Output the [X, Y] coordinate of the center of the cell containing the given text.  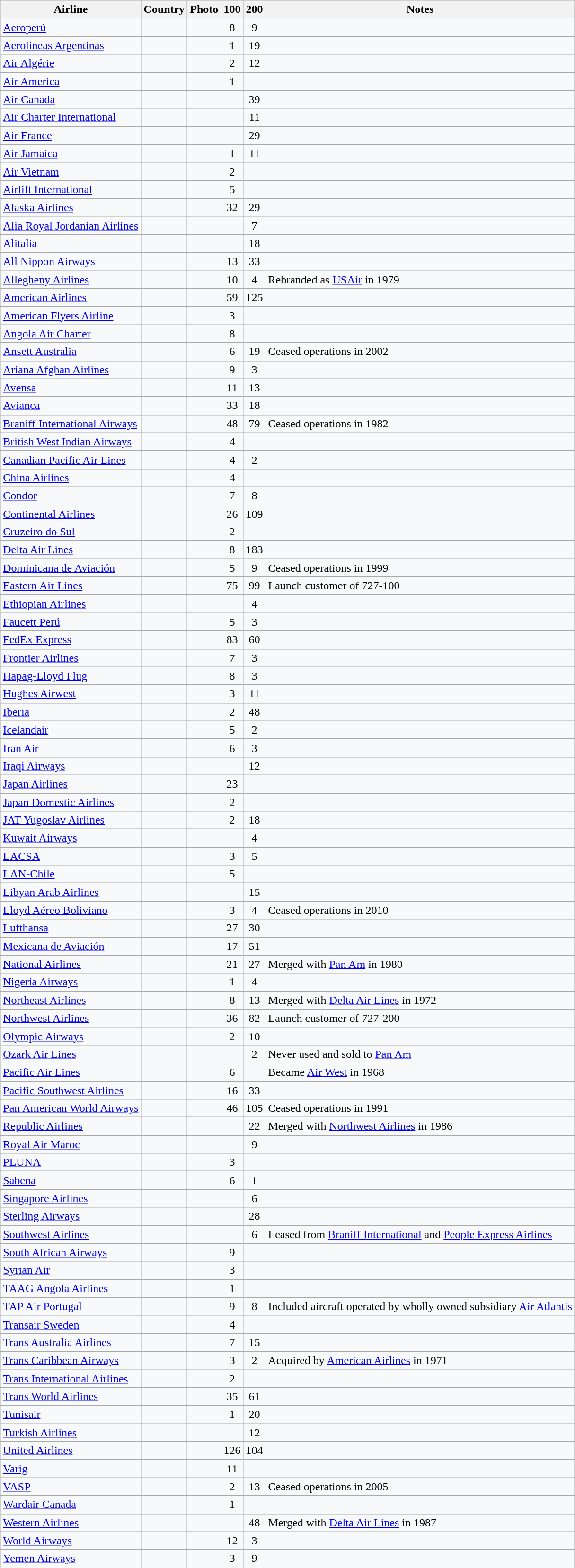
Air France [71, 135]
Eastern Air Lines [71, 586]
South African Airways [71, 1252]
Sabena [71, 1180]
51 [255, 946]
Wardair Canada [71, 1505]
Merged with Delta Air Lines in 1987 [420, 1523]
Lloyd Aéreo Boliviano [71, 910]
Trans Caribbean Airways [71, 1360]
Air Jamaica [71, 153]
Syrian Air [71, 1270]
JAT Yugoslav Airlines [71, 820]
TAAG Angola Airlines [71, 1288]
FedEx Express [71, 640]
109 [255, 514]
All Nippon Airways [71, 262]
Airlift International [71, 189]
Ceased operations in 1991 [420, 1108]
Varig [71, 1469]
105 [255, 1108]
Ansett Australia [71, 352]
32 [232, 207]
Merged with Pan Am in 1980 [420, 964]
Iran Air [71, 748]
Avensa [71, 388]
Never used and sold to Pan Am [420, 1054]
Sterling Airways [71, 1216]
Hapag-Lloyd Flug [71, 676]
Southwest Airlines [71, 1234]
American Flyers Airline [71, 316]
Northeast Airlines [71, 1000]
16 [232, 1090]
Condor [71, 496]
83 [232, 640]
American Airlines [71, 298]
Iraqi Airways [71, 766]
Yemen Airways [71, 1559]
Trans World Airlines [71, 1397]
39 [255, 99]
17 [232, 946]
Lufthansa [71, 928]
82 [255, 1018]
Trans International Airlines [71, 1379]
Tunisair [71, 1415]
35 [232, 1397]
Trans Australia Airlines [71, 1342]
125 [255, 298]
36 [232, 1018]
Western Airlines [71, 1523]
Country [164, 9]
Pan American World Airways [71, 1108]
Delta Air Lines [71, 550]
Air America [71, 81]
23 [232, 784]
Mexicana de Aviación [71, 946]
Pacific Southwest Airlines [71, 1090]
183 [255, 550]
Olympic Airways [71, 1036]
Northwest Airlines [71, 1018]
National Airlines [71, 964]
Merged with Delta Air Lines in 1972 [420, 1000]
China Airlines [71, 478]
Air Algérie [71, 63]
Royal Air Maroc [71, 1144]
Turkish Airlines [71, 1433]
Aerolíneas Argentinas [71, 45]
Hughes Airwest [71, 694]
Alia Royal Jordanian Airlines [71, 226]
28 [255, 1216]
59 [232, 298]
Canadian Pacific Air Lines [71, 460]
Braniff International Airways [71, 424]
Launch customer of 727-100 [420, 586]
Included aircraft operated by wholly owned subsidiary Air Atlantis [420, 1306]
Angola Air Charter [71, 334]
Kuwait Airways [71, 838]
Continental Airlines [71, 514]
PLUNA [71, 1162]
30 [255, 928]
World Airways [71, 1541]
21 [232, 964]
Rebranded as USAir in 1979 [420, 280]
126 [232, 1451]
Pacific Air Lines [71, 1072]
Republic Airlines [71, 1126]
Notes [420, 9]
Air Vietnam [71, 171]
Japan Domestic Airlines [71, 802]
Iberia [71, 712]
Ceased operations in 2010 [420, 910]
60 [255, 640]
TAP Air Portugal [71, 1306]
Nigeria Airways [71, 982]
Alitalia [71, 244]
Transair Sweden [71, 1324]
Ethiopian Airlines [71, 604]
Ariana Afghan Airlines [71, 370]
Launch customer of 727-200 [420, 1018]
Ceased operations in 1999 [420, 568]
British West Indian Airways [71, 442]
Cruzeiro do Sul [71, 532]
Libyan Arab Airlines [71, 892]
Allegheny Airlines [71, 280]
Icelandair [71, 730]
Dominicana de Aviación [71, 568]
VASP [71, 1487]
75 [232, 586]
100 [232, 9]
Ceased operations in 2005 [420, 1487]
20 [255, 1415]
Merged with Northwest Airlines in 1986 [420, 1126]
26 [232, 514]
79 [255, 424]
Air Charter International [71, 117]
Japan Airlines [71, 784]
Became Air West in 1968 [420, 1072]
Airline [71, 9]
61 [255, 1397]
Ozark Air Lines [71, 1054]
United Airlines [71, 1451]
22 [255, 1126]
Singapore Airlines [71, 1198]
LACSA [71, 856]
Frontier Airlines [71, 658]
200 [255, 9]
Leased from Braniff International and People Express Airlines [420, 1234]
104 [255, 1451]
Ceased operations in 2002 [420, 352]
Avianca [71, 406]
Photo [204, 9]
99 [255, 586]
LAN-Chile [71, 874]
Acquired by American Airlines in 1971 [420, 1360]
Alaska Airlines [71, 207]
Aeroperú [71, 27]
Faucett Perú [71, 622]
46 [232, 1108]
Ceased operations in 1982 [420, 424]
Air Canada [71, 99]
